Search for the cell housing the specified text and yield its [X, Y] center coordinate. 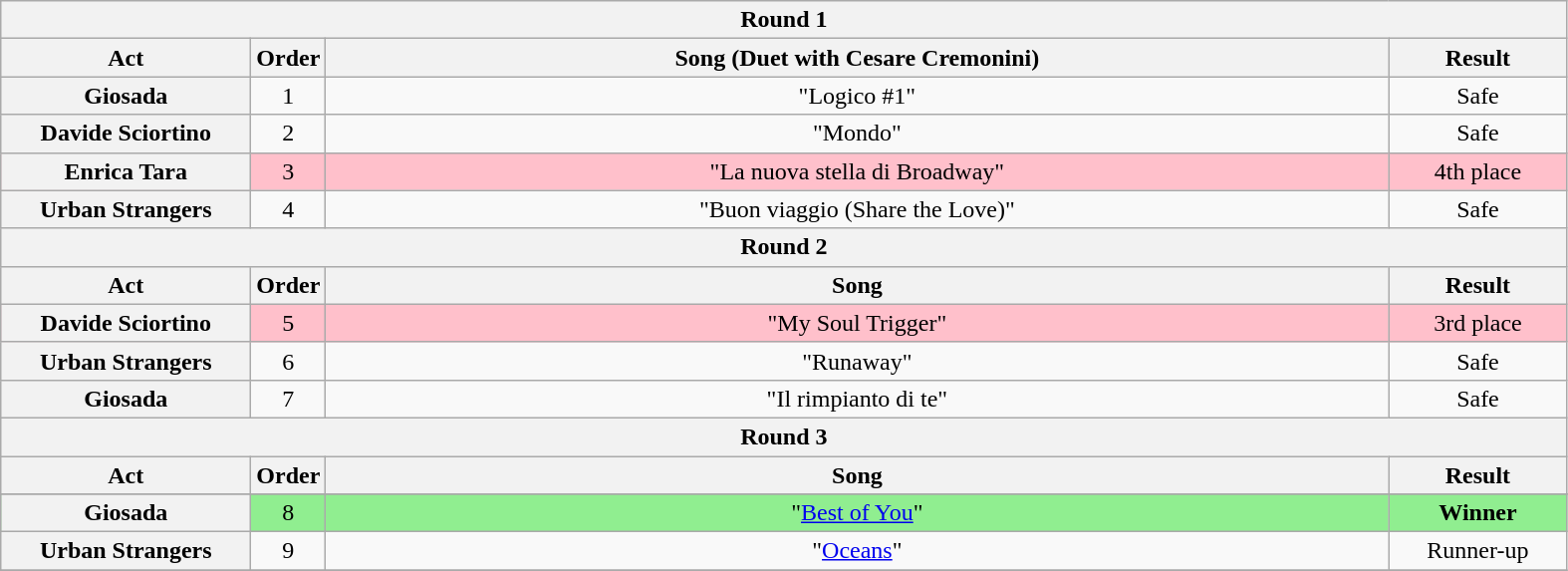
"My Soul Trigger" [857, 323]
3rd place [1478, 323]
Runner-up [1478, 551]
"La nuova stella di Broadway" [857, 171]
"Oceans" [857, 551]
"Logico #1" [857, 96]
2 [289, 134]
9 [289, 551]
Song (Duet with Cesare Cremonini) [857, 58]
Enrica Tara [126, 171]
8 [289, 513]
"Mondo" [857, 134]
4 [289, 209]
"Il rimpianto di te" [857, 399]
4th place [1478, 171]
3 [289, 171]
6 [289, 361]
7 [289, 399]
"Runaway" [857, 361]
Round 3 [784, 436]
"Best of You" [857, 513]
Winner [1478, 513]
1 [289, 96]
5 [289, 323]
"Buon viaggio (Share the Love)" [857, 209]
Round 1 [784, 20]
Round 2 [784, 247]
